For the text-containing cell, return its midpoint in (x, y) coordinate format. 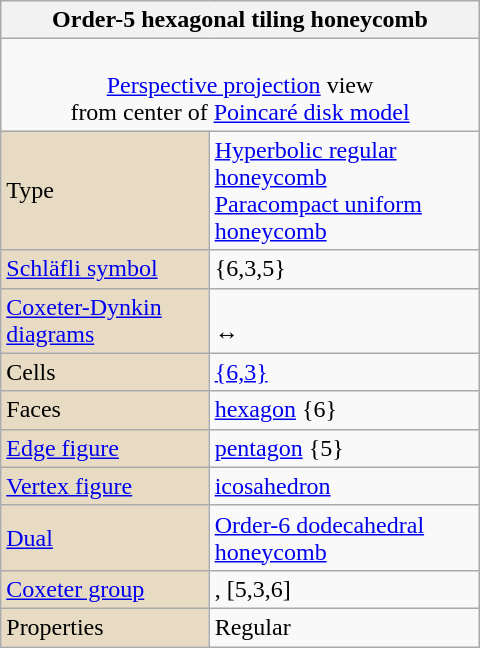
hexagon {6} (344, 410)
{6,3} (344, 372)
, [5,3,6] (344, 589)
Order-6 dodecahedral honeycomb (344, 538)
icosahedron (344, 486)
Coxeter-Dynkin diagrams (105, 320)
{6,3,5} (344, 269)
pentagon {5} (344, 448)
Schläfli symbol (105, 269)
Coxeter group (105, 589)
Hyperbolic regular honeycombParacompact uniform honeycomb (344, 190)
Vertex figure (105, 486)
Regular (344, 627)
Type (105, 190)
↔ (344, 320)
Perspective projection viewfrom center of Poincaré disk model (240, 85)
Properties (105, 627)
Edge figure (105, 448)
Dual (105, 538)
Cells (105, 372)
Order-5 hexagonal tiling honeycomb (240, 20)
Faces (105, 410)
